Locate the cell with the specified text and output its (X, Y) center coordinate. 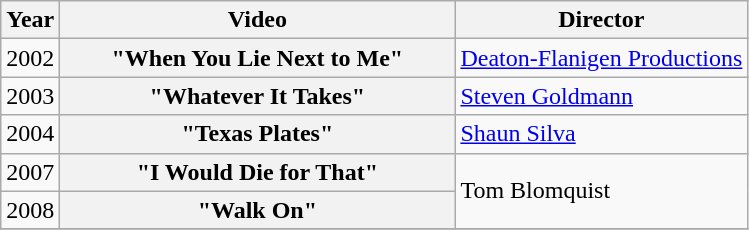
Steven Goldmann (602, 96)
Video (258, 20)
Shaun Silva (602, 134)
"Texas Plates" (258, 134)
2008 (30, 210)
"Whatever It Takes" (258, 96)
Tom Blomquist (602, 191)
2007 (30, 172)
"I Would Die for That" (258, 172)
2003 (30, 96)
"Walk On" (258, 210)
"When You Lie Next to Me" (258, 58)
Deaton-Flanigen Productions (602, 58)
2004 (30, 134)
2002 (30, 58)
Director (602, 20)
Year (30, 20)
